Scan for the cell matching the given text and deliver its (X, Y) coordinate at center. 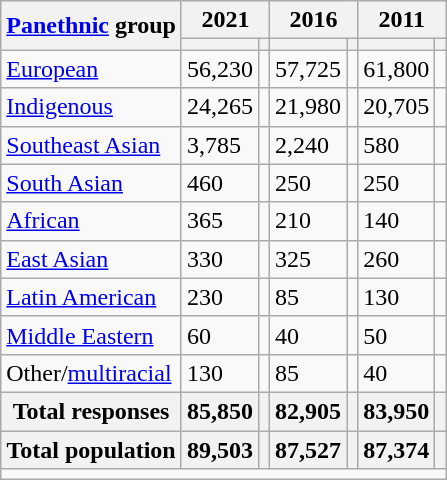
56,230 (220, 69)
Panethnic group (92, 26)
330 (220, 259)
580 (396, 145)
African (92, 221)
20,705 (396, 107)
57,725 (308, 69)
Other/multiracial (92, 373)
87,374 (396, 449)
365 (220, 221)
Latin American (92, 297)
140 (396, 221)
230 (220, 297)
3,785 (220, 145)
82,905 (308, 411)
2021 (225, 20)
60 (220, 335)
87,527 (308, 449)
Middle Eastern (92, 335)
210 (308, 221)
89,503 (220, 449)
24,265 (220, 107)
85,850 (220, 411)
2016 (314, 20)
Indigenous (92, 107)
East Asian (92, 259)
European (92, 69)
21,980 (308, 107)
460 (220, 183)
2011 (402, 20)
2,240 (308, 145)
Total responses (92, 411)
50 (396, 335)
Southeast Asian (92, 145)
South Asian (92, 183)
260 (396, 259)
Total population (92, 449)
83,950 (396, 411)
325 (308, 259)
61,800 (396, 69)
